Return (X, Y) of the center of cell containing provided text 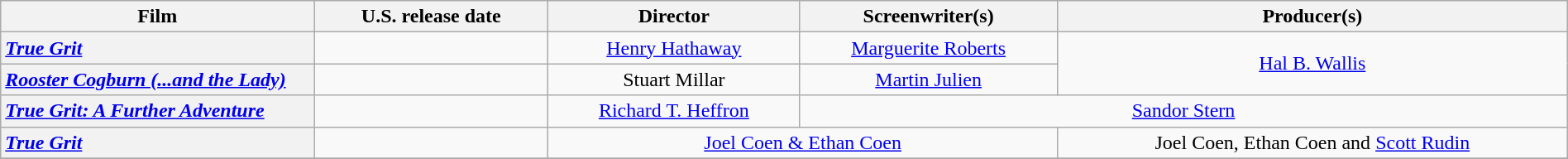
Rooster Cogburn (...and the Lady) (157, 79)
Director (674, 17)
Henry Hathaway (674, 48)
Film (157, 17)
Producer(s) (1312, 17)
Sandor Stern (1183, 111)
Hal B. Wallis (1312, 64)
Screenwriter(s) (929, 17)
Marguerite Roberts (929, 48)
Martin Julien (929, 79)
Joel Coen, Ethan Coen and Scott Rudin (1312, 142)
Richard T. Heffron (674, 111)
U.S. release date (432, 17)
Stuart Millar (674, 79)
Joel Coen & Ethan Coen (802, 142)
True Grit: A Further Adventure (157, 111)
